Scan for the cell matching the given text and deliver its [X, Y] coordinate at center. 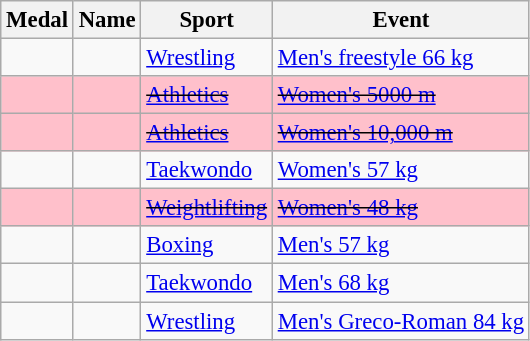
Men's 68 kg [400, 283]
Sport [207, 20]
Women's 10,000 m [400, 133]
Women's 5000 m [400, 95]
Weightlifting [207, 208]
Boxing [207, 245]
Event [400, 20]
Men's freestyle 66 kg [400, 58]
Men's 57 kg [400, 245]
Men's Greco-Roman 84 kg [400, 321]
Women's 48 kg [400, 208]
Medal [38, 20]
Name [107, 20]
Women's 57 kg [400, 170]
